Find where the given text appears and provide that cell's center as (x, y) coordinate. 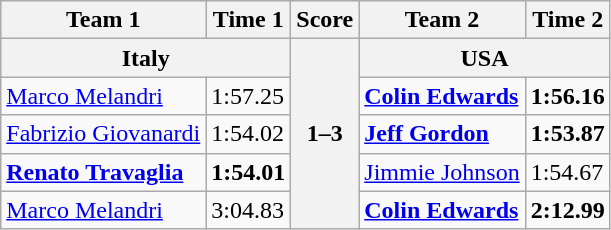
1–3 (325, 134)
Fabrizio Giovanardi (104, 134)
3:04.83 (248, 210)
1:54.02 (248, 134)
Time 2 (568, 20)
Jimmie Johnson (442, 172)
1:54.67 (568, 172)
1:57.25 (248, 96)
Jeff Gordon (442, 134)
1:56.16 (568, 96)
Italy (146, 58)
Team 1 (104, 20)
Score (325, 20)
Team 2 (442, 20)
USA (484, 58)
1:54.01 (248, 172)
2:12.99 (568, 210)
Time 1 (248, 20)
Renato Travaglia (104, 172)
1:53.87 (568, 134)
